Identify which cell holds the provided text, then report its (x, y) central coordinate. 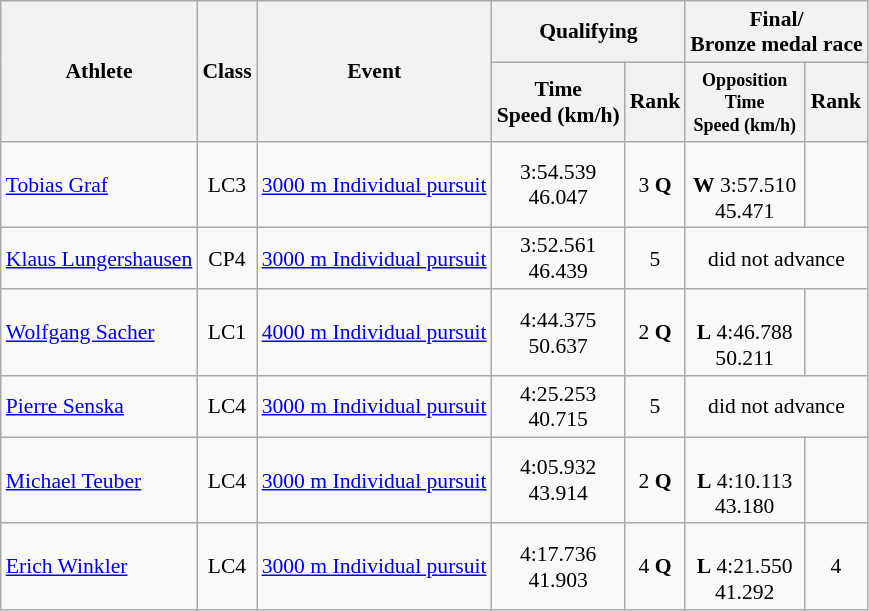
LC3 (226, 186)
Final/Bronze medal race (776, 32)
Qualifying (589, 32)
Michael Teuber (100, 480)
4 Q (656, 568)
L 4:10.11343.180 (744, 480)
L 4:46.78850.211 (744, 332)
Wolfgang Sacher (100, 332)
Class (226, 72)
Pierre Senska (100, 406)
3:54.53946.047 (558, 186)
Klaus Lungershausen (100, 258)
4000 m Individual pursuit (374, 332)
Athlete (100, 72)
4:17.73641.903 (558, 568)
OppositionTimeSpeed (km/h) (744, 102)
4:25.25340.715 (558, 406)
CP4 (226, 258)
W 3:57.51045.471 (744, 186)
LC1 (226, 332)
Tobias Graf (100, 186)
Erich Winkler (100, 568)
3 Q (656, 186)
Event (374, 72)
TimeSpeed (km/h) (558, 102)
4 (836, 568)
3:52.56146.439 (558, 258)
4:05.93243.914 (558, 480)
L 4:21.55041.292 (744, 568)
4:44.37550.637 (558, 332)
